Detect which cell encompasses the target text, then output its [x, y] center coordinate. 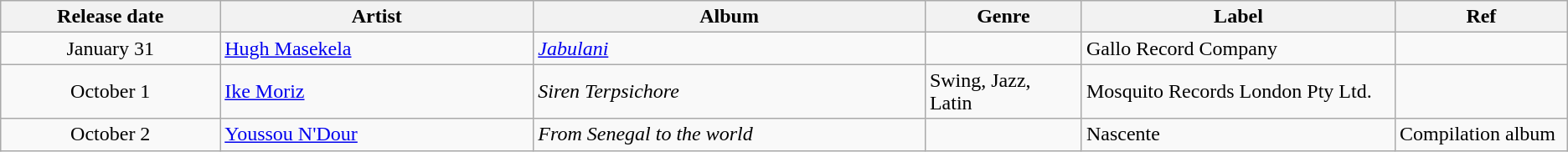
Siren Terpsichore [730, 92]
Compilation album [1482, 134]
January 31 [111, 48]
October 2 [111, 134]
From Senegal to the world [730, 134]
Jabulani [730, 48]
Youssou N'Dour [377, 134]
Album [730, 17]
Genre [1003, 17]
Hugh Masekela [377, 48]
Release date [111, 17]
Label [1238, 17]
Nascente [1238, 134]
Ike Moriz [377, 92]
Ref [1482, 17]
October 1 [111, 92]
Mosquito Records London Pty Ltd. [1238, 92]
Swing, Jazz, Latin [1003, 92]
Gallo Record Company [1238, 48]
Artist [377, 17]
